From the cell containing the given text, extract its center point as [X, Y] coordinate. 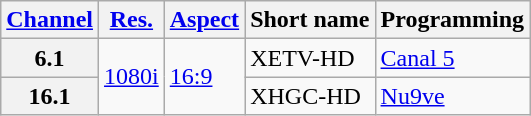
XETV-HD [310, 58]
Canal 5 [452, 58]
XHGC-HD [310, 96]
Channel [50, 20]
Res. [132, 20]
Aspect [204, 20]
Short name [310, 20]
1080i [132, 77]
6.1 [50, 58]
16:9 [204, 77]
16.1 [50, 96]
Programming [452, 20]
Nu9ve [452, 96]
